Search for the cell housing the specified text and yield its (X, Y) center coordinate. 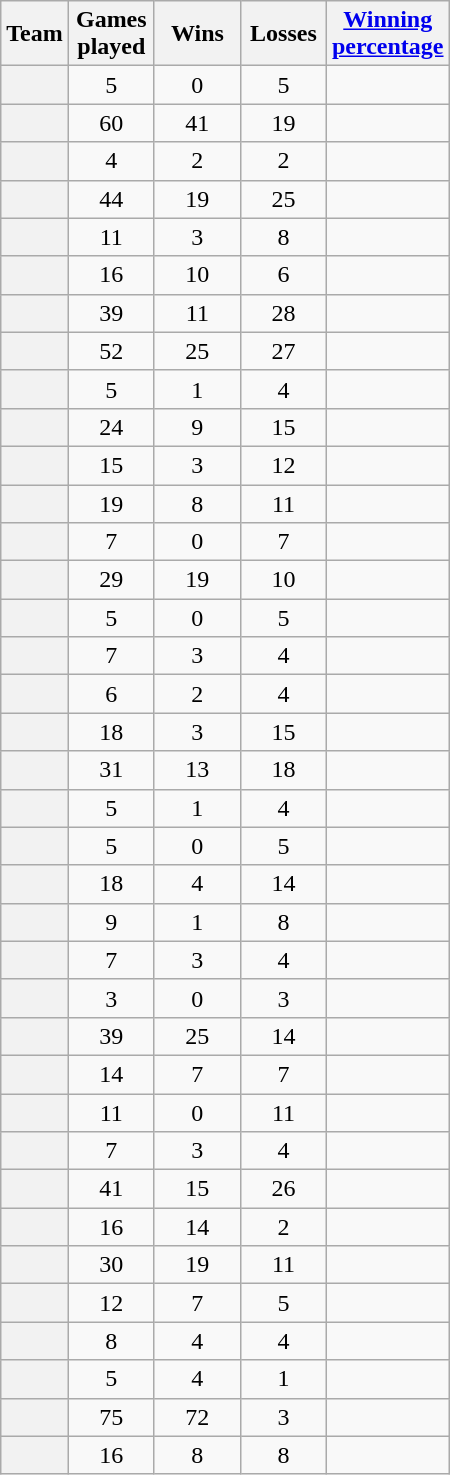
44 (111, 199)
13 (197, 770)
28 (283, 313)
52 (111, 351)
Team (35, 34)
Wins (197, 34)
72 (197, 1417)
27 (283, 351)
24 (111, 427)
30 (111, 1265)
31 (111, 770)
Games played (111, 34)
Winning percentage (388, 34)
Losses (283, 34)
60 (111, 123)
26 (283, 1189)
29 (111, 580)
75 (111, 1417)
